Scan for the cell matching the given text and deliver its (x, y) coordinate at center. 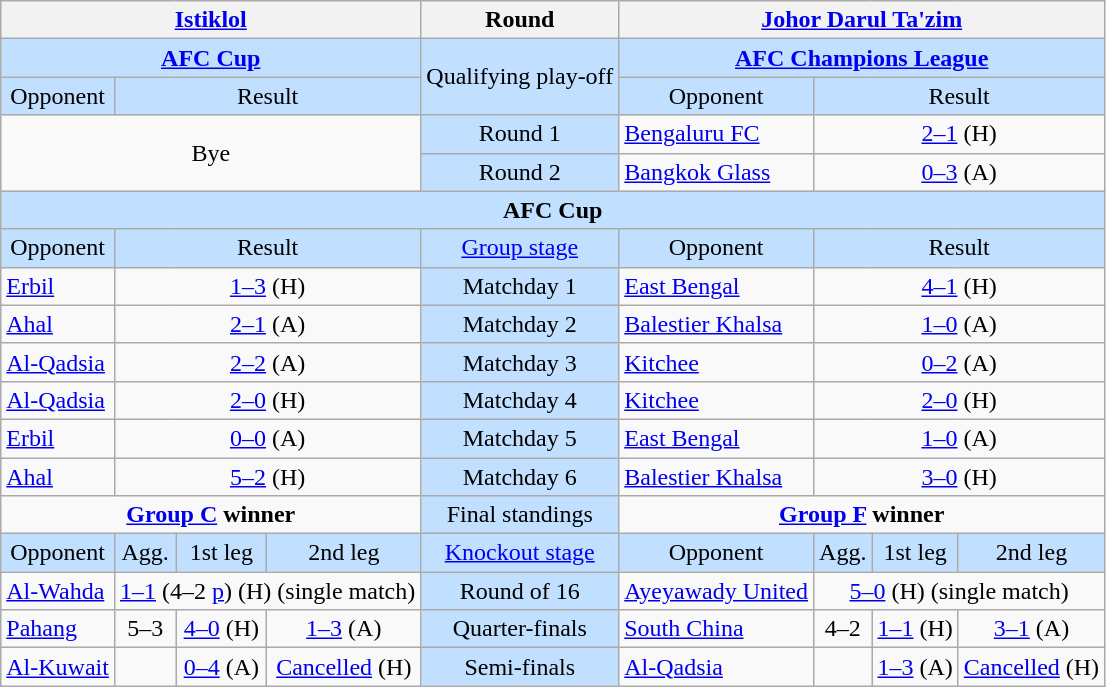
1–3 (H) (267, 286)
Pahang (58, 629)
Group C winner (211, 515)
Knockout stage (520, 553)
Group stage (520, 248)
1–1 (H) (915, 629)
Matchday 4 (520, 400)
2–1 (A) (267, 324)
0–0 (A) (267, 438)
Bangkok Glass (716, 172)
Round of 16 (520, 591)
Group F winner (862, 515)
Matchday 2 (520, 324)
Johor Darul Ta'zim (862, 20)
0–4 (A) (222, 667)
Round (520, 20)
Al-Kuwait (58, 667)
3–0 (H) (960, 477)
Matchday 1 (520, 286)
Round 2 (520, 172)
Qualifying play-off (520, 77)
0–3 (A) (960, 172)
Bye (211, 153)
Matchday 6 (520, 477)
Round 1 (520, 134)
Semi-finals (520, 667)
Al-Wahda (58, 591)
5–0 (H) (single match) (960, 591)
4–0 (H) (222, 629)
4–2 (843, 629)
1–1 (4–2 p) (H) (single match) (267, 591)
3–1 (A) (1031, 629)
Quarter-finals (520, 629)
Bengaluru FC (716, 134)
Ayeyawady United (716, 591)
South China (716, 629)
4–1 (H) (960, 286)
5–3 (144, 629)
Istiklol (211, 20)
AFC Champions League (862, 58)
2–1 (H) (960, 134)
5–2 (H) (267, 477)
0–2 (A) (960, 362)
Final standings (520, 515)
Matchday 3 (520, 362)
Matchday 5 (520, 438)
2–2 (A) (267, 362)
